Extract the (x, y) coordinate from the center of the cell holding the provided text.  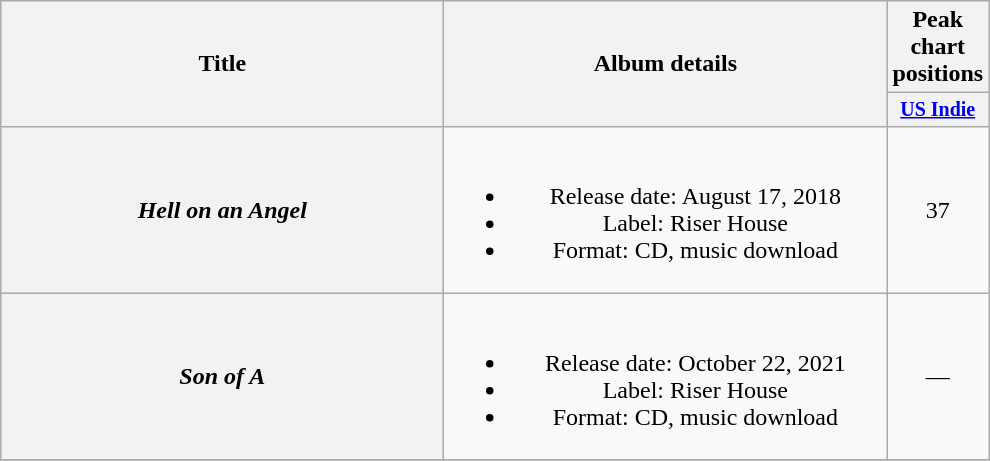
37 (938, 210)
Release date: October 22, 2021Label: Riser HouseFormat: CD, music download (666, 376)
US Indie (938, 110)
Title (222, 64)
Hell on an Angel (222, 210)
Release date: August 17, 2018Label: Riser HouseFormat: CD, music download (666, 210)
Peak chart positions (938, 47)
Son of A (222, 376)
Album details (666, 64)
— (938, 376)
